Output the [X, Y] coordinate of the center of the cell containing the given text.  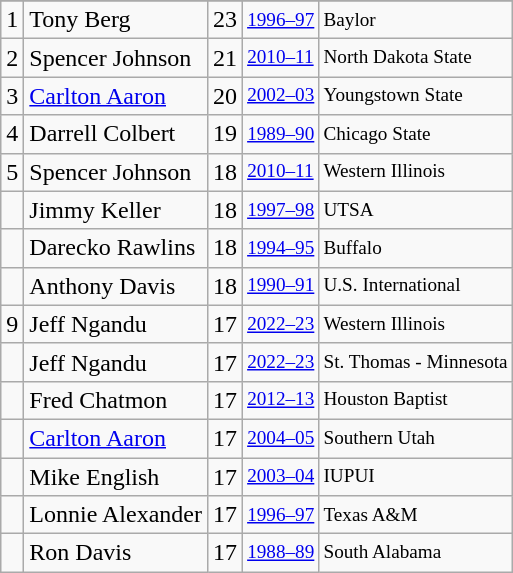
Ron Davis [116, 553]
1 [12, 20]
St. Thomas - Minnesota [416, 362]
UTSA [416, 210]
2004–05 [281, 438]
Youngstown State [416, 96]
Darecko Rawlins [116, 248]
Houston Baptist [416, 400]
Buffalo [416, 248]
South Alabama [416, 553]
Mike English [116, 477]
1990–91 [281, 286]
Baylor [416, 20]
Darrell Colbert [116, 134]
19 [224, 134]
20 [224, 96]
U.S. International [416, 286]
9 [12, 324]
1989–90 [281, 134]
1988–89 [281, 553]
Southern Utah [416, 438]
Fred Chatmon [116, 400]
Tony Berg [116, 20]
IUPUI [416, 477]
3 [12, 96]
1994–95 [281, 248]
21 [224, 58]
Chicago State [416, 134]
2002–03 [281, 96]
2 [12, 58]
4 [12, 134]
2003–04 [281, 477]
Jimmy Keller [116, 210]
2012–13 [281, 400]
Anthony Davis [116, 286]
Lonnie Alexander [116, 515]
23 [224, 20]
North Dakota State [416, 58]
Texas A&M [416, 515]
1997–98 [281, 210]
5 [12, 172]
